Extract the (x, y) coordinate from the center of the cell holding the provided text.  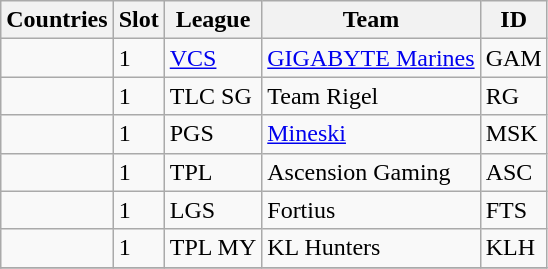
KL Hunters (371, 248)
Fortius (371, 210)
TPL (213, 172)
PGS (213, 134)
FTS (514, 210)
Slot (138, 20)
League (213, 20)
Team Rigel (371, 96)
LGS (213, 210)
VCS (213, 58)
TPL MY (213, 248)
ASC (514, 172)
KLH (514, 248)
Countries (57, 20)
ID (514, 20)
Ascension Gaming (371, 172)
GAM (514, 58)
MSK (514, 134)
Mineski (371, 134)
GIGABYTE Marines (371, 58)
RG (514, 96)
Team (371, 20)
TLC SG (213, 96)
